Extract the (X, Y) coordinate from the center of the cell holding the provided text.  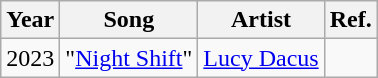
Song (129, 20)
Ref. (350, 20)
Year (30, 20)
2023 (30, 58)
"Night Shift" (129, 58)
Artist (261, 20)
Lucy Dacus (261, 58)
